Pinpoint the cell where the given text exists, returning its [X, Y] midpoint coordinate. 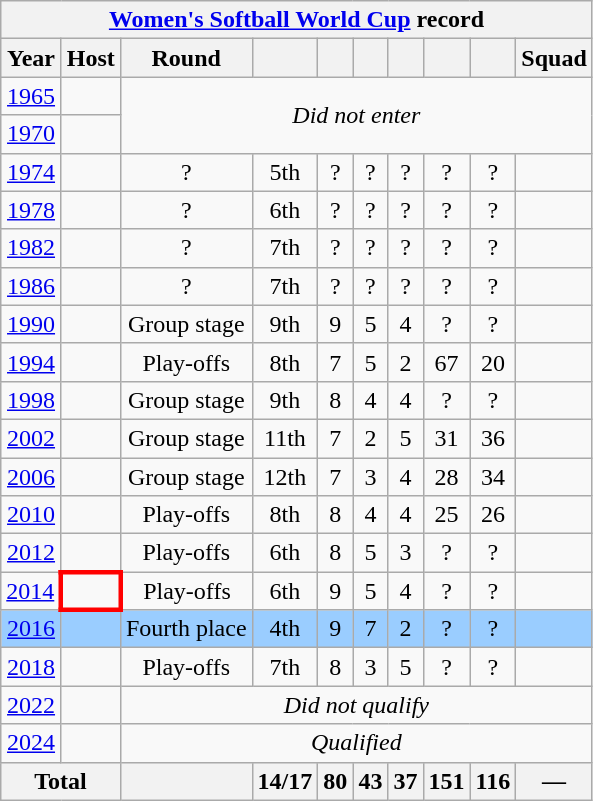
Did not qualify [356, 705]
5th [285, 172]
2014 [32, 591]
Year [32, 58]
Fourth place [186, 629]
Host [90, 58]
1994 [32, 362]
Qualified [356, 743]
20 [493, 362]
36 [493, 438]
37 [406, 781]
43 [370, 781]
1998 [32, 400]
2018 [32, 667]
151 [446, 781]
1982 [32, 248]
1990 [32, 324]
14/17 [285, 781]
Round [186, 58]
2022 [32, 705]
34 [493, 477]
Did not enter [356, 115]
1978 [32, 210]
2012 [32, 553]
1965 [32, 96]
2016 [32, 629]
26 [493, 515]
116 [493, 781]
1974 [32, 172]
Squad [554, 58]
80 [336, 781]
Women's Softball World Cup record [297, 20]
4th [285, 629]
11th [285, 438]
1986 [32, 286]
25 [446, 515]
— [554, 781]
2002 [32, 438]
1970 [32, 134]
2006 [32, 477]
31 [446, 438]
28 [446, 477]
2024 [32, 743]
Total [61, 781]
12th [285, 477]
2010 [32, 515]
67 [446, 362]
